For the text-containing cell, return its midpoint in (X, Y) coordinate format. 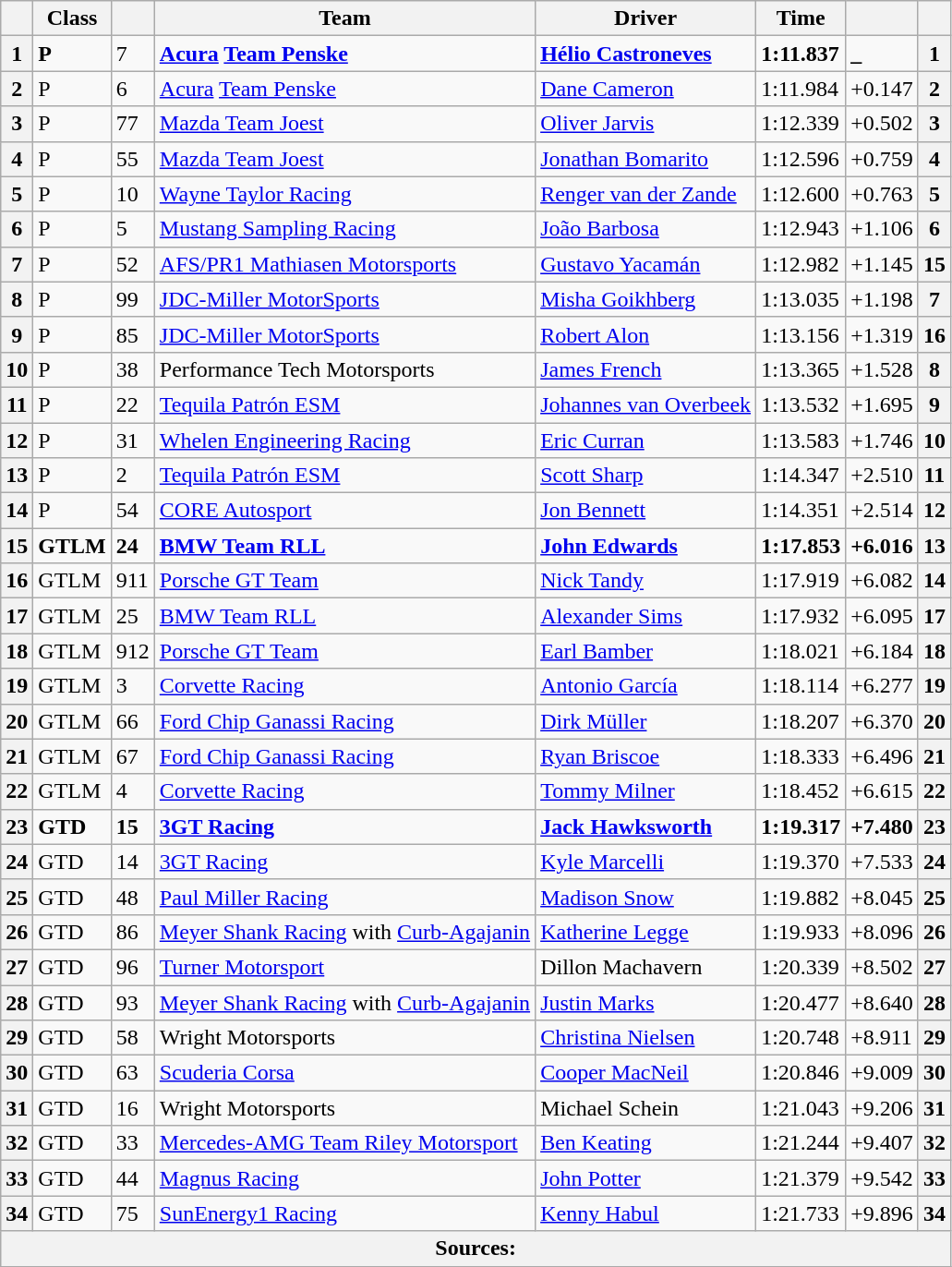
1:13.532 (801, 404)
Magnus Racing (344, 1178)
Whelen Engineering Racing (344, 440)
912 (133, 651)
Madison Snow (646, 897)
48 (133, 897)
+1.746 (883, 440)
1:18.021 (801, 651)
Gustavo Yacamán (646, 264)
Nick Tandy (646, 581)
+8.911 (883, 1038)
1:21.733 (801, 1213)
1:11.837 (801, 54)
85 (133, 334)
1:19.317 (801, 827)
+0.502 (883, 124)
1:20.339 (801, 967)
1:12.596 (801, 159)
Wayne Taylor Racing (344, 194)
John Edwards (646, 546)
1:12.943 (801, 229)
Ben Keating (646, 1143)
58 (133, 1038)
93 (133, 1002)
Kyle Marcelli (646, 862)
Dillon Machavern (646, 967)
Tommy Milner (646, 791)
1:19.882 (801, 897)
1:13.035 (801, 299)
1:12.982 (801, 264)
Mercedes-AMG Team Riley Motorsport (344, 1143)
1:18.114 (801, 686)
+1.198 (883, 299)
+1.145 (883, 264)
1:19.370 (801, 862)
1:18.333 (801, 756)
+6.277 (883, 686)
54 (133, 511)
AFS/PR1 Mathiasen Motorsports (344, 264)
1:19.933 (801, 932)
1:13.156 (801, 334)
+1.319 (883, 334)
John Potter (646, 1178)
77 (133, 124)
1:18.452 (801, 791)
+6.184 (883, 651)
+0.147 (883, 89)
52 (133, 264)
+1.106 (883, 229)
Katherine Legge (646, 932)
+6.095 (883, 616)
Alexander Sims (646, 616)
Jonathan Bomarito (646, 159)
1:21.379 (801, 1178)
Renger van der Zande (646, 194)
+0.759 (883, 159)
+9.206 (883, 1108)
+2.510 (883, 476)
SunEnergy1 Racing (344, 1213)
Mustang Sampling Racing (344, 229)
Hélio Castroneves (646, 54)
Cooper MacNeil (646, 1073)
1:20.477 (801, 1002)
+9.542 (883, 1178)
99 (133, 299)
+7.533 (883, 862)
+1.695 (883, 404)
Scott Sharp (646, 476)
38 (133, 369)
1:20.846 (801, 1073)
Paul Miller Racing (344, 897)
+9.407 (883, 1143)
+9.009 (883, 1073)
Turner Motorsport (344, 967)
Robert Alon (646, 334)
+6.016 (883, 546)
Antonio García (646, 686)
1:17.853 (801, 546)
1:21.043 (801, 1108)
+8.502 (883, 967)
63 (133, 1073)
1:17.932 (801, 616)
Justin Marks (646, 1002)
96 (133, 967)
+7.480 (883, 827)
55 (133, 159)
+8.096 (883, 932)
Michael Schein (646, 1108)
Oliver Jarvis (646, 124)
67 (133, 756)
66 (133, 721)
Dane Cameron (646, 89)
Ryan Briscoe (646, 756)
Johannes van Overbeek (646, 404)
Kenny Habul (646, 1213)
Driver (646, 18)
1:13.365 (801, 369)
Jon Bennett (646, 511)
+6.496 (883, 756)
1:14.351 (801, 511)
1:20.748 (801, 1038)
1:12.339 (801, 124)
1:17.919 (801, 581)
Jack Hawksworth (646, 827)
+9.896 (883, 1213)
911 (133, 581)
+8.045 (883, 897)
CORE Autosport (344, 511)
+1.528 (883, 369)
_ (883, 54)
75 (133, 1213)
Eric Curran (646, 440)
Class (72, 18)
1:13.583 (801, 440)
Sources: (476, 1249)
1:18.207 (801, 721)
+6.082 (883, 581)
1:12.600 (801, 194)
Dirk Müller (646, 721)
Earl Bamber (646, 651)
1:21.244 (801, 1143)
44 (133, 1178)
Scuderia Corsa (344, 1073)
Time (801, 18)
+0.763 (883, 194)
+6.370 (883, 721)
Christina Nielsen (646, 1038)
1:11.984 (801, 89)
Team (344, 18)
+6.615 (883, 791)
+2.514 (883, 511)
1:14.347 (801, 476)
James French (646, 369)
+8.640 (883, 1002)
João Barbosa (646, 229)
86 (133, 932)
Performance Tech Motorsports (344, 369)
Misha Goikhberg (646, 299)
